Return the [X, Y] coordinate for the center point of the cell that contains the specified text.  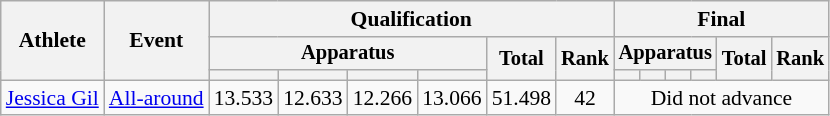
51.498 [522, 98]
Final [722, 19]
12.633 [312, 98]
12.266 [382, 98]
All-around [156, 98]
Qualification [412, 19]
42 [585, 98]
13.066 [452, 98]
Event [156, 40]
Did not advance [722, 98]
Athlete [52, 40]
Jessica Gil [52, 98]
13.533 [244, 98]
